Determine the [x, y] coordinate at the center of the cell enclosing the given text.  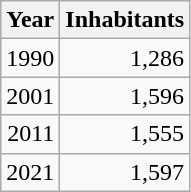
1,597 [125, 172]
1,596 [125, 96]
1,555 [125, 134]
2011 [30, 134]
2021 [30, 172]
Year [30, 20]
2001 [30, 96]
Inhabitants [125, 20]
1990 [30, 58]
1,286 [125, 58]
